Locate the cell with the specified text and output its [x, y] center coordinate. 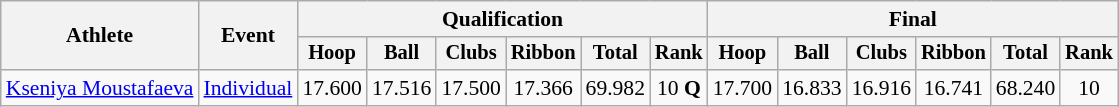
17.600 [332, 88]
Athlete [100, 36]
Kseniya Moustafaeva [100, 88]
16.916 [882, 88]
Individual [248, 88]
17.500 [470, 88]
17.700 [742, 88]
68.240 [1026, 88]
16.833 [812, 88]
10 Q [679, 88]
Final [913, 19]
17.366 [544, 88]
69.982 [616, 88]
10 [1089, 88]
Qualification [502, 19]
17.516 [402, 88]
16.741 [954, 88]
Event [248, 36]
